Find where the given text appears and provide that cell's center as (x, y) coordinate. 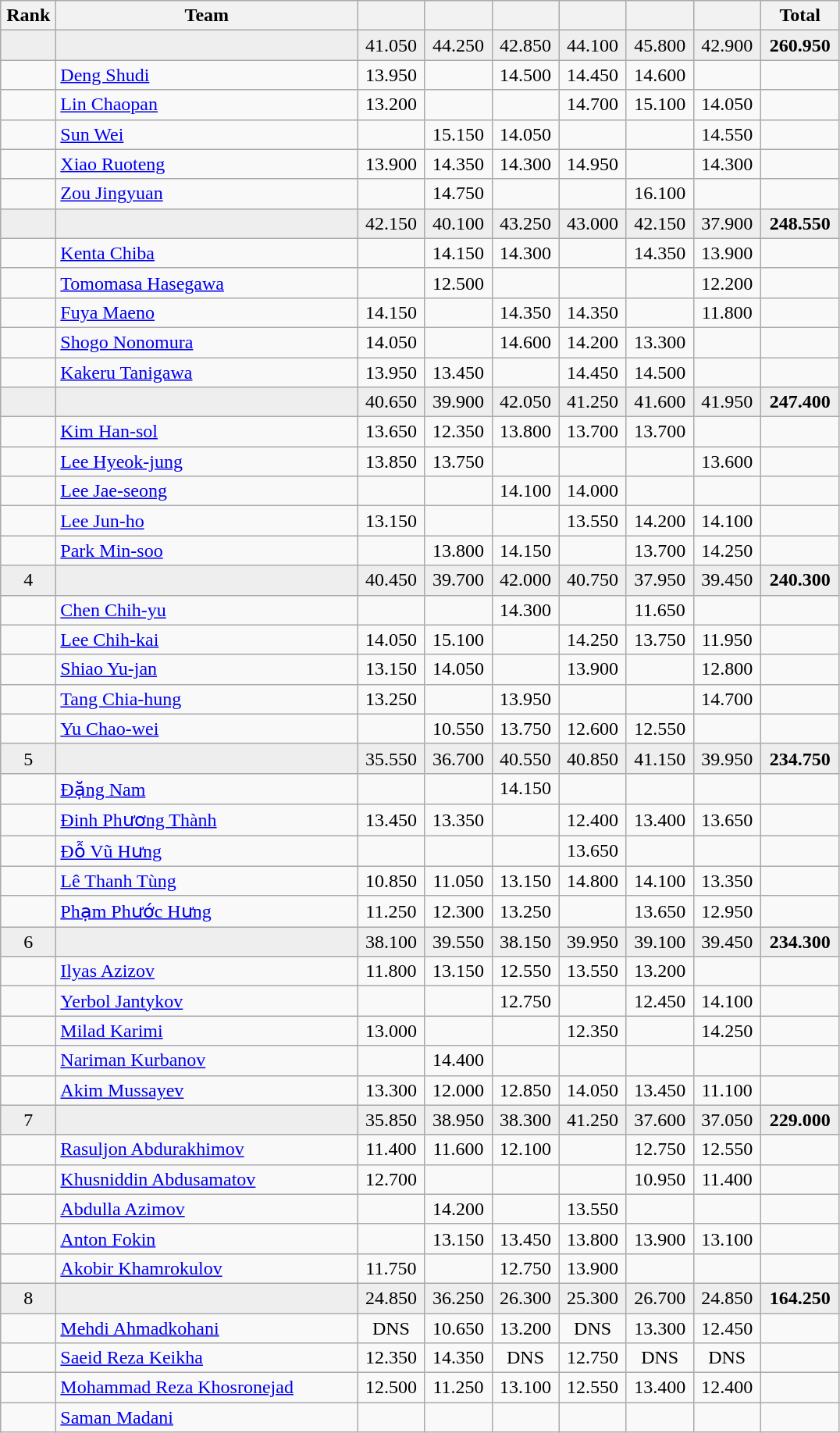
11.050 (458, 881)
42.900 (727, 45)
11.950 (727, 640)
7 (28, 1120)
40.650 (391, 402)
40.100 (458, 223)
12.200 (727, 283)
10.550 (458, 729)
Saeid Reza Keikha (207, 1358)
Lê Thanh Tùng (207, 881)
234.300 (799, 942)
36.700 (458, 758)
Mehdi Ahmadkohani (207, 1328)
38.950 (458, 1120)
Saman Madani (207, 1417)
Khusniddin Abdusamatov (207, 1179)
16.100 (660, 194)
36.250 (458, 1298)
Nariman Kurbanov (207, 1060)
13.600 (727, 462)
8 (28, 1298)
39.550 (458, 942)
40.750 (593, 580)
Ilyas Azizov (207, 971)
Deng Shudi (207, 75)
12.850 (525, 1090)
37.900 (727, 223)
40.450 (391, 580)
248.550 (799, 223)
41.950 (727, 402)
Rank (28, 16)
43.000 (593, 223)
234.750 (799, 758)
Đặng Nam (207, 789)
Total (799, 16)
15.150 (458, 134)
12.300 (458, 911)
26.700 (660, 1298)
41.150 (660, 758)
40.850 (593, 758)
Zou Jingyuan (207, 194)
11.600 (458, 1150)
11.100 (727, 1090)
164.250 (799, 1298)
42.850 (525, 45)
Akim Mussayev (207, 1090)
Đỗ Vũ Hưng (207, 851)
41.600 (660, 402)
Team (207, 16)
37.950 (660, 580)
26.300 (525, 1298)
5 (28, 758)
35.550 (391, 758)
12.800 (727, 669)
37.600 (660, 1120)
Shogo Nonomura (207, 342)
39.700 (458, 580)
Yu Chao-wei (207, 729)
14.000 (593, 491)
Rasuljon Abdurakhimov (207, 1150)
39.100 (660, 942)
14.550 (727, 134)
Tomomasa Hasegawa (207, 283)
Chen Chih-yu (207, 610)
14.750 (458, 194)
45.800 (660, 45)
10.950 (660, 1179)
38.100 (391, 942)
Lee Jae-seong (207, 491)
Abdulla Azimov (207, 1209)
35.850 (391, 1120)
12.000 (458, 1090)
10.650 (458, 1328)
38.150 (525, 942)
Tang Chia-hung (207, 699)
4 (28, 580)
12.100 (525, 1150)
Anton Fokin (207, 1239)
12.600 (593, 729)
13.850 (391, 462)
229.000 (799, 1120)
Kim Han-sol (207, 432)
11.650 (660, 610)
Lee Chih-kai (207, 640)
44.100 (593, 45)
11.750 (391, 1268)
260.950 (799, 45)
13.000 (391, 1031)
39.900 (458, 402)
Yerbol Jantykov (207, 1001)
14.800 (593, 881)
10.850 (391, 881)
Shiao Yu-jan (207, 669)
25.300 (593, 1298)
Park Min-soo (207, 551)
42.050 (525, 402)
Đinh Phương Thành (207, 820)
Sun Wei (207, 134)
Xiao Ruoteng (207, 164)
44.250 (458, 45)
Akobir Khamrokulov (207, 1268)
Lee Jun-ho (207, 521)
240.300 (799, 580)
12.700 (391, 1179)
Fuya Maeno (207, 312)
Lee Hyeok-jung (207, 462)
40.550 (525, 758)
12.950 (727, 911)
Phạm Phước Hưng (207, 911)
Kenta Chiba (207, 253)
6 (28, 942)
41.050 (391, 45)
38.300 (525, 1120)
43.250 (525, 223)
Lin Chaopan (207, 105)
14.950 (593, 164)
Mohammad Reza Khosronejad (207, 1388)
42.000 (525, 580)
Milad Karimi (207, 1031)
37.050 (727, 1120)
Kakeru Tanigawa (207, 373)
247.400 (799, 402)
14.400 (458, 1060)
